Extract the [x, y] coordinate from the center of the cell holding the provided text.  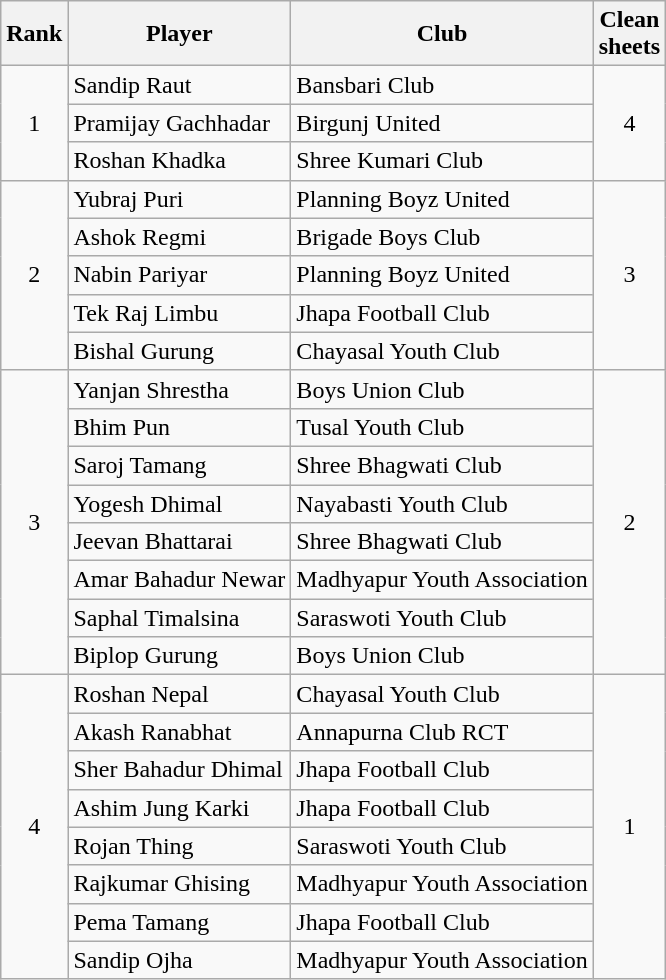
Ashok Regmi [180, 237]
Rank [34, 34]
Ashim Jung Karki [180, 808]
Amar Bahadur Newar [180, 580]
Nabin Pariyar [180, 275]
Brigade Boys Club [442, 237]
Pramijay Gachhadar [180, 123]
Club [442, 34]
Yogesh Dhimal [180, 503]
Akash Ranabhat [180, 732]
Rojan Thing [180, 846]
Sher Bahadur Dhimal [180, 770]
Cleansheets [629, 34]
Pema Tamang [180, 922]
Roshan Nepal [180, 694]
Birgunj United [442, 123]
Player [180, 34]
Yubraj Puri [180, 199]
Tek Raj Limbu [180, 313]
Saroj Tamang [180, 465]
Biplop Gurung [180, 656]
Yanjan Shrestha [180, 389]
Bishal Gurung [180, 351]
Nayabasti Youth Club [442, 503]
Annapurna Club RCT [442, 732]
Roshan Khadka [180, 161]
Tusal Youth Club [442, 427]
Shree Kumari Club [442, 161]
Sandip Ojha [180, 960]
Bhim Pun [180, 427]
Rajkumar Ghising [180, 884]
Saphal Timalsina [180, 618]
Sandip Raut [180, 85]
Jeevan Bhattarai [180, 542]
Bansbari Club [442, 85]
